Capture the cell that displays the provided text and extract its (X, Y) central coordinate. 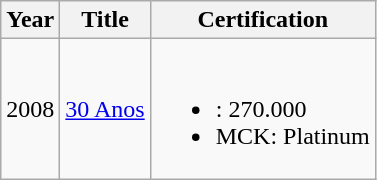
Certification (262, 20)
2008 (30, 109)
Year (30, 20)
: 270.000MCK: Platinum (262, 109)
Title (105, 20)
30 Anos (105, 109)
